Capture the cell that displays the provided text and extract its [X, Y] central coordinate. 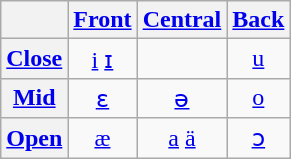
ɔ [258, 138]
Back [258, 20]
u [258, 59]
i ɪ [102, 59]
Mid [34, 98]
Close [34, 59]
ə [182, 98]
Open [34, 138]
æ [102, 138]
o [258, 98]
Central [182, 20]
a ä [182, 138]
ɛ [102, 98]
Front [102, 20]
